From the cell containing the given text, extract its center point as (x, y) coordinate. 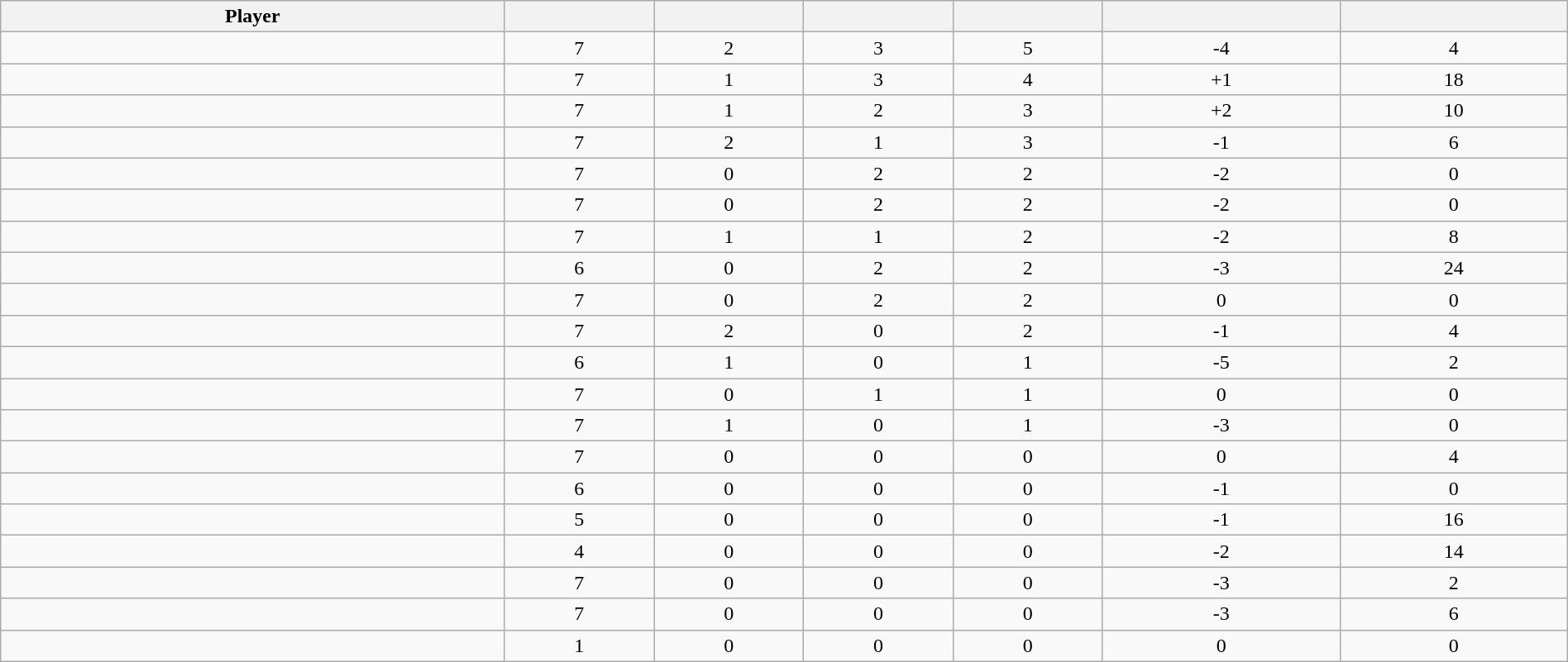
24 (1454, 268)
-4 (1221, 48)
Player (253, 17)
16 (1454, 520)
+1 (1221, 79)
14 (1454, 551)
8 (1454, 236)
10 (1454, 111)
+2 (1221, 111)
-5 (1221, 362)
18 (1454, 79)
